Find where the given text appears and provide that cell's center as (x, y) coordinate. 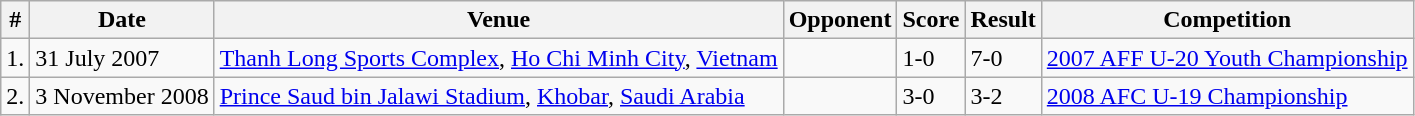
Result (1003, 20)
2008 AFC U-19 Championship (1227, 96)
3 November 2008 (122, 96)
Thanh Long Sports Complex, Ho Chi Minh City, Vietnam (498, 58)
2007 AFF U-20 Youth Championship (1227, 58)
1-0 (931, 58)
2. (16, 96)
3-0 (931, 96)
31 July 2007 (122, 58)
Opponent (840, 20)
# (16, 20)
Venue (498, 20)
Competition (1227, 20)
Date (122, 20)
1. (16, 58)
3-2 (1003, 96)
7-0 (1003, 58)
Prince Saud bin Jalawi Stadium, Khobar, Saudi Arabia (498, 96)
Score (931, 20)
